Return the (x, y) coordinate for the center point of the cell that contains the specified text.  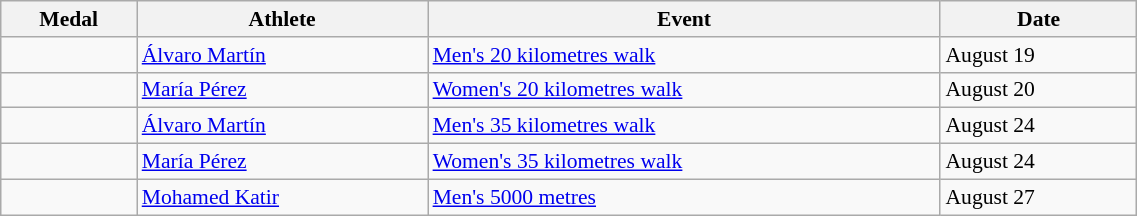
Men's 35 kilometres walk (684, 126)
August 27 (1038, 197)
Women's 20 kilometres walk (684, 90)
Event (684, 19)
August 20 (1038, 90)
Women's 35 kilometres walk (684, 162)
Men's 20 kilometres walk (684, 55)
Mohamed Katir (282, 197)
August 19 (1038, 55)
Medal (69, 19)
Athlete (282, 19)
Men's 5000 metres (684, 197)
Date (1038, 19)
